From the cell containing the given text, extract its center point as [X, Y] coordinate. 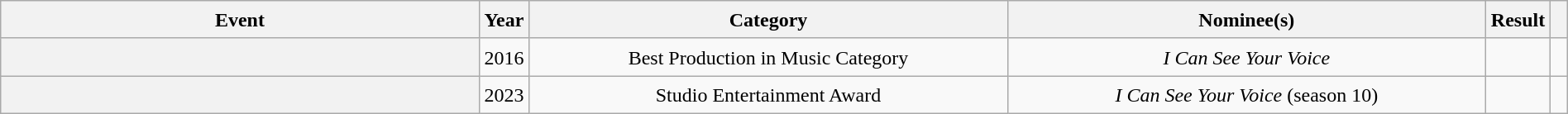
2016 [504, 57]
Studio Entertainment Award [768, 95]
2023 [504, 95]
Category [768, 20]
Year [504, 20]
I Can See Your Voice (season 10) [1246, 95]
Event [240, 20]
Result [1518, 20]
I Can See Your Voice [1246, 57]
Nominee(s) [1246, 20]
Best Production in Music Category [768, 57]
